Pinpoint the cell where the given text exists, returning its [x, y] midpoint coordinate. 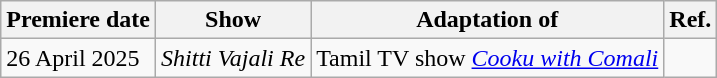
Premiere date [78, 20]
Adaptation of [488, 20]
26 April 2025 [78, 58]
Tamil TV show Cooku with Comali [488, 58]
Shitti Vajali Re [234, 58]
Ref. [690, 20]
Show [234, 20]
